Locate the cell with the specified text and output its (x, y) center coordinate. 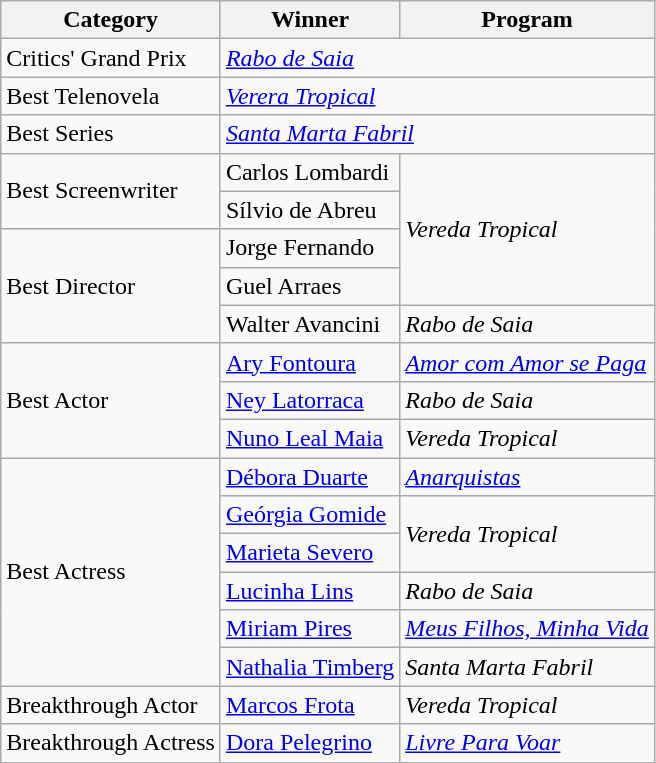
Nuno Leal Maia (310, 438)
Ary Fontoura (310, 362)
Critics' Grand Prix (111, 58)
Breakthrough Actress (111, 743)
Breakthrough Actor (111, 705)
Marcos Frota (310, 705)
Amor com Amor se Paga (528, 362)
Verera Tropical (437, 96)
Ney Latorraca (310, 400)
Carlos Lombardi (310, 172)
Anarquistas (528, 477)
Program (528, 20)
Best Telenovela (111, 96)
Meus Filhos, Minha Vida (528, 629)
Dora Pelegrino (310, 743)
Best Actress (111, 572)
Sílvio de Abreu (310, 210)
Winner (310, 20)
Geórgia Gomide (310, 515)
Walter Avancini (310, 324)
Miriam Pires (310, 629)
Marieta Severo (310, 553)
Débora Duarte (310, 477)
Nathalia Timberg (310, 667)
Livre Para Voar (528, 743)
Category (111, 20)
Best Actor (111, 400)
Jorge Fernando (310, 248)
Best Series (111, 134)
Guel Arraes (310, 286)
Best Screenwriter (111, 191)
Best Director (111, 286)
Lucinha Lins (310, 591)
